Detect which cell encompasses the target text, then output its (x, y) center coordinate. 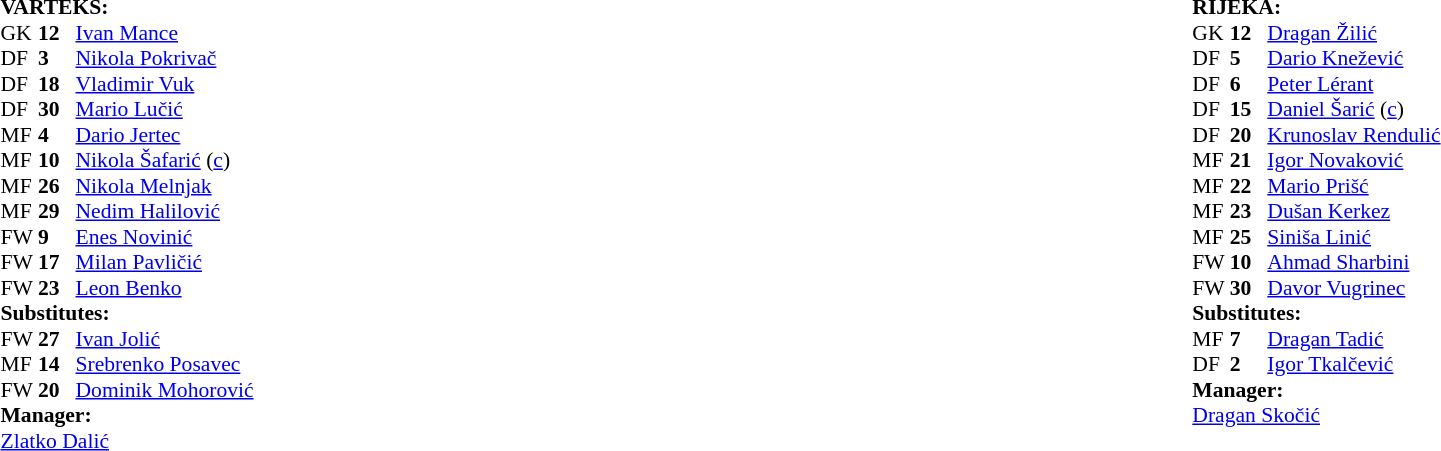
26 (57, 186)
Dario Jertec (185, 135)
Milan Pavličić (185, 263)
Ivan Jolić (185, 339)
Nikola Šafarić (c) (185, 161)
4 (57, 135)
25 (1249, 237)
Manager: (146, 415)
27 (57, 339)
Mario Lučić (185, 109)
Substitutes: (146, 313)
3 (57, 59)
Nedim Halilović (185, 211)
6 (1249, 84)
7 (1249, 339)
22 (1249, 186)
2 (1249, 365)
29 (57, 211)
Ivan Mance (185, 33)
Leon Benko (185, 288)
14 (57, 365)
21 (1249, 161)
18 (57, 84)
Nikola Melnjak (185, 186)
15 (1249, 109)
9 (57, 237)
Enes Novinić (185, 237)
Vladimir Vuk (185, 84)
Srebrenko Posavec (185, 365)
Nikola Pokrivač (185, 59)
5 (1249, 59)
Dominik Mohorović (185, 390)
17 (57, 263)
